Locate the cell with the specified text and output its [x, y] center coordinate. 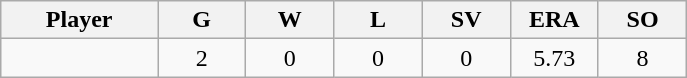
ERA [554, 20]
SO [642, 20]
2 [202, 58]
G [202, 20]
W [290, 20]
5.73 [554, 58]
L [378, 20]
Player [80, 20]
SV [466, 20]
8 [642, 58]
